Find where the given text appears and provide that cell's center as (x, y) coordinate. 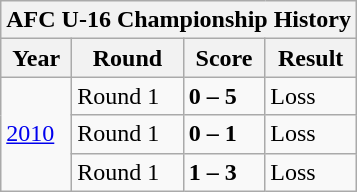
Round (128, 58)
1 – 3 (224, 172)
0 – 5 (224, 96)
Year (36, 58)
Result (311, 58)
0 – 1 (224, 134)
2010 (36, 134)
Score (224, 58)
AFC U-16 Championship History (179, 20)
